Return the [X, Y] coordinate for the center point of the cell that contains the specified text.  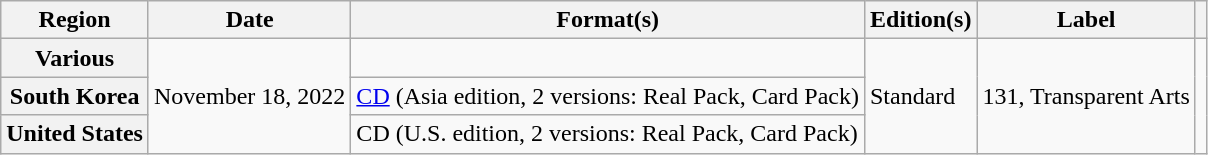
Date [249, 20]
Format(s) [608, 20]
Various [75, 58]
United States [75, 134]
November 18, 2022 [249, 96]
Edition(s) [920, 20]
CD (Asia edition, 2 versions: Real Pack, Card Pack) [608, 96]
Region [75, 20]
CD (U.S. edition, 2 versions: Real Pack, Card Pack) [608, 134]
South Korea [75, 96]
Standard [920, 96]
131, Transparent Arts [1086, 96]
Label [1086, 20]
